Search for the cell housing the specified text and yield its [x, y] center coordinate. 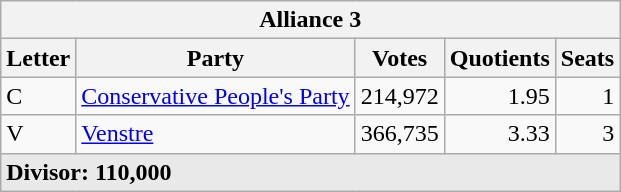
3 [587, 134]
214,972 [400, 96]
Venstre [216, 134]
1.95 [500, 96]
Party [216, 58]
Seats [587, 58]
Votes [400, 58]
Conservative People's Party [216, 96]
Alliance 3 [310, 20]
Divisor: 110,000 [310, 172]
V [38, 134]
366,735 [400, 134]
3.33 [500, 134]
1 [587, 96]
Quotients [500, 58]
C [38, 96]
Letter [38, 58]
